Locate the cell with the specified text and output its (X, Y) center coordinate. 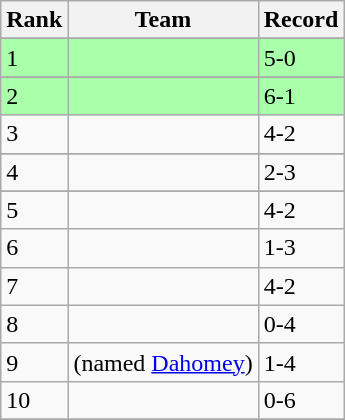
0-4 (301, 324)
10 (34, 400)
6 (34, 248)
5-0 (301, 58)
(named Dahomey) (163, 362)
2 (34, 96)
Rank (34, 20)
1-4 (301, 362)
0-6 (301, 400)
7 (34, 286)
5 (34, 210)
8 (34, 324)
1 (34, 58)
3 (34, 134)
6-1 (301, 96)
Team (163, 20)
1-3 (301, 248)
9 (34, 362)
Record (301, 20)
2-3 (301, 172)
4 (34, 172)
